Locate the cell with the specified text and output its [X, Y] center coordinate. 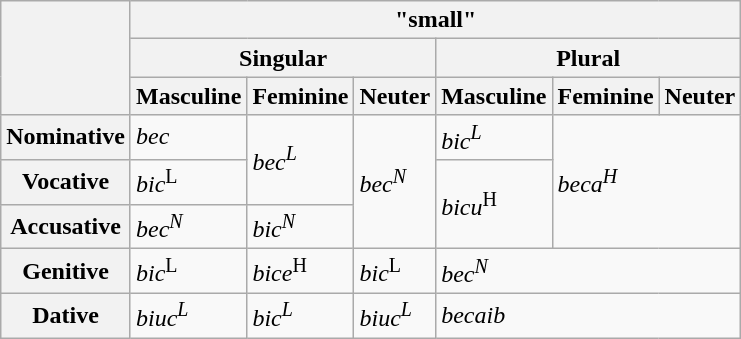
becaib [588, 316]
"small" [435, 20]
Accusative [66, 226]
Plural [588, 58]
Dative [66, 316]
bec [188, 138]
bicN [300, 226]
becL [300, 160]
Genitive [66, 272]
becaH [646, 182]
Vocative [66, 182]
Nominative [66, 138]
Singular [282, 58]
bicuH [494, 204]
biceH [300, 272]
